Return the [x, y] coordinate for the center point of the cell that contains the specified text.  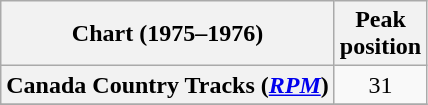
31 [380, 85]
Canada Country Tracks (RPM) [168, 85]
Chart (1975–1976) [168, 34]
Peakposition [380, 34]
